Determine the (X, Y) coordinate at the center of the cell enclosing the given text.  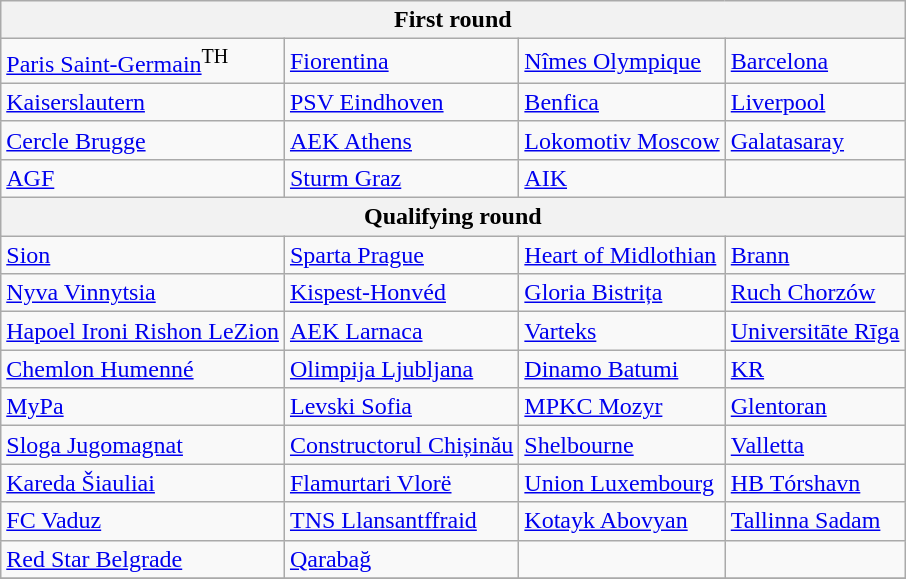
Flamurtari Vlorë (401, 483)
Liverpool (815, 102)
FC Vaduz (143, 521)
Cercle Brugge (143, 140)
Nîmes Olympique (622, 62)
Levski Sofia (401, 407)
Constructorul Chișinău (401, 445)
Olimpija Ljubljana (401, 369)
MyPa (143, 407)
Brann (815, 255)
Lokomotiv Moscow (622, 140)
Tallinna Sadam (815, 521)
Universitāte Rīga (815, 331)
Barcelona (815, 62)
Valletta (815, 445)
AEK Larnaca (401, 331)
Fiorentina (401, 62)
Kaiserslautern (143, 102)
Sloga Jugomagnat (143, 445)
MPKC Mozyr (622, 407)
Chemlon Humenné (143, 369)
Union Luxembourg (622, 483)
PSV Eindhoven (401, 102)
Hapoel Ironi Rishon LeZion (143, 331)
Kispest-Honvéd (401, 293)
Shelbourne (622, 445)
Red Star Belgrade (143, 559)
Gloria Bistrița (622, 293)
Sturm Graz (401, 178)
TNS Llansantffraid (401, 521)
First round (453, 20)
Kotayk Abovyan (622, 521)
Galatasaray (815, 140)
Dinamo Batumi (622, 369)
Sion (143, 255)
Ruch Chorzów (815, 293)
KR (815, 369)
Kareda Šiauliai (143, 483)
Sparta Prague (401, 255)
AEK Athens (401, 140)
Glentoran (815, 407)
Paris Saint-GermainTH (143, 62)
AGF (143, 178)
Varteks (622, 331)
Heart of Midlothian (622, 255)
HB Tórshavn (815, 483)
Benfica (622, 102)
Qualifying round (453, 217)
Qarabağ (401, 559)
Nyva Vinnytsia (143, 293)
AIK (622, 178)
